Provide the [X, Y] coordinate of the cell's center where the given text is located.  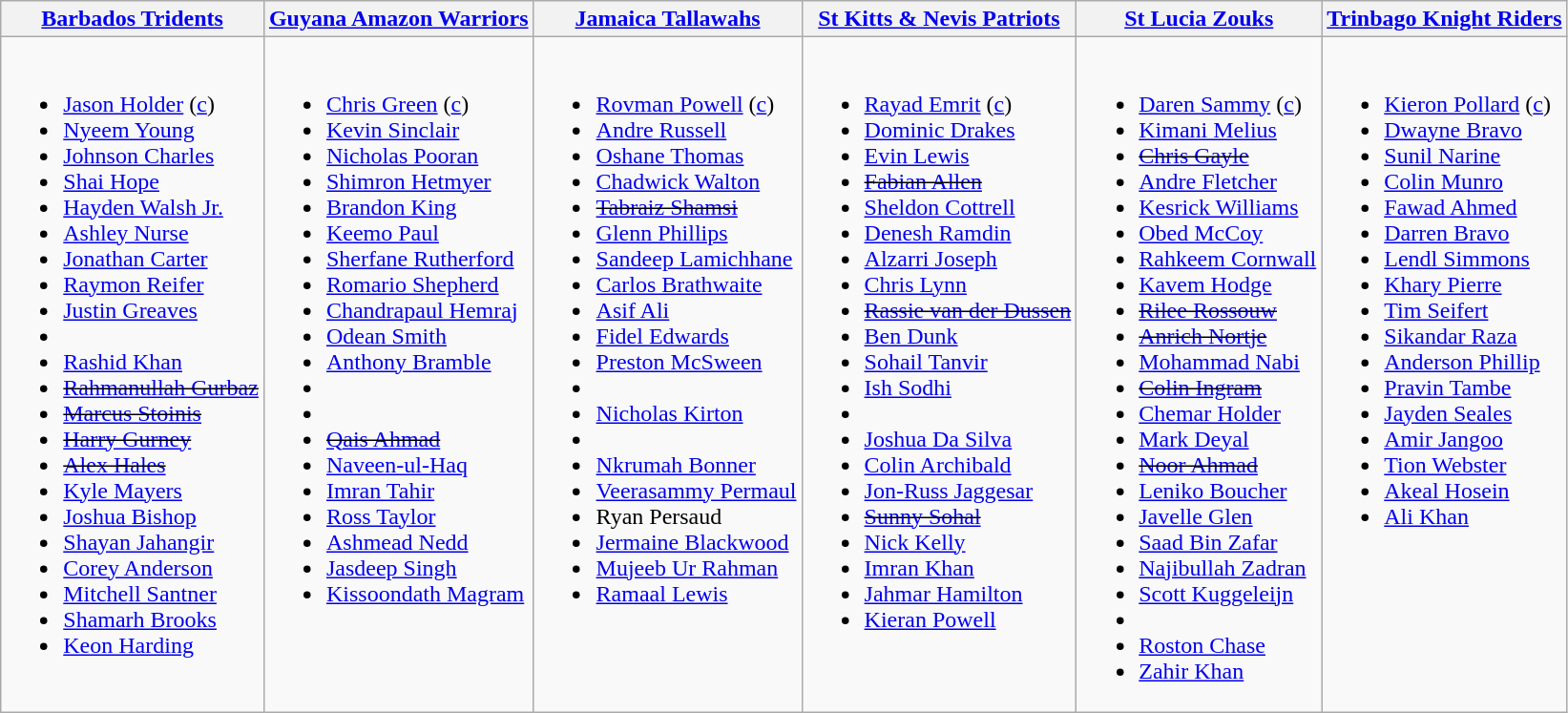
Barbados Tridents [133, 19]
St Kitts & Nevis Patriots [939, 19]
Guyana Amazon Warriors [399, 19]
Jamaica Tallawahs [668, 19]
Trinbago Knight Riders [1445, 19]
St Lucia Zouks [1199, 19]
